From the cell containing the given text, extract its center point as (x, y) coordinate. 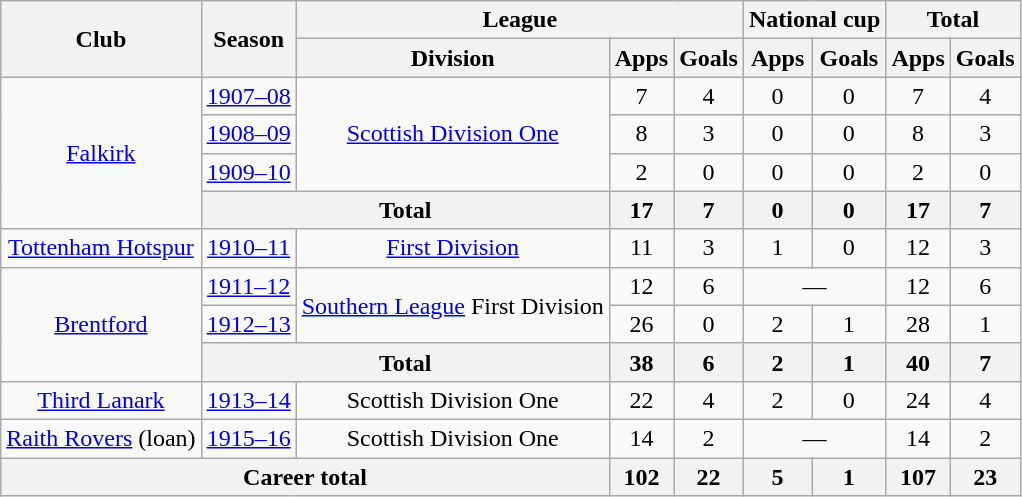
1910–11 (248, 248)
40 (918, 362)
26 (641, 324)
1915–16 (248, 438)
Third Lanark (101, 400)
National cup (814, 20)
1913–14 (248, 400)
5 (777, 477)
1912–13 (248, 324)
1909–10 (248, 172)
1908–09 (248, 134)
107 (918, 477)
38 (641, 362)
Tottenham Hotspur (101, 248)
102 (641, 477)
Falkirk (101, 153)
Raith Rovers (loan) (101, 438)
Career total (305, 477)
24 (918, 400)
23 (985, 477)
Division (452, 58)
Southern League First Division (452, 305)
Club (101, 39)
11 (641, 248)
1911–12 (248, 286)
28 (918, 324)
Brentford (101, 324)
Season (248, 39)
First Division (452, 248)
League (520, 20)
1907–08 (248, 96)
